From the cell containing the given text, extract its center point as [x, y] coordinate. 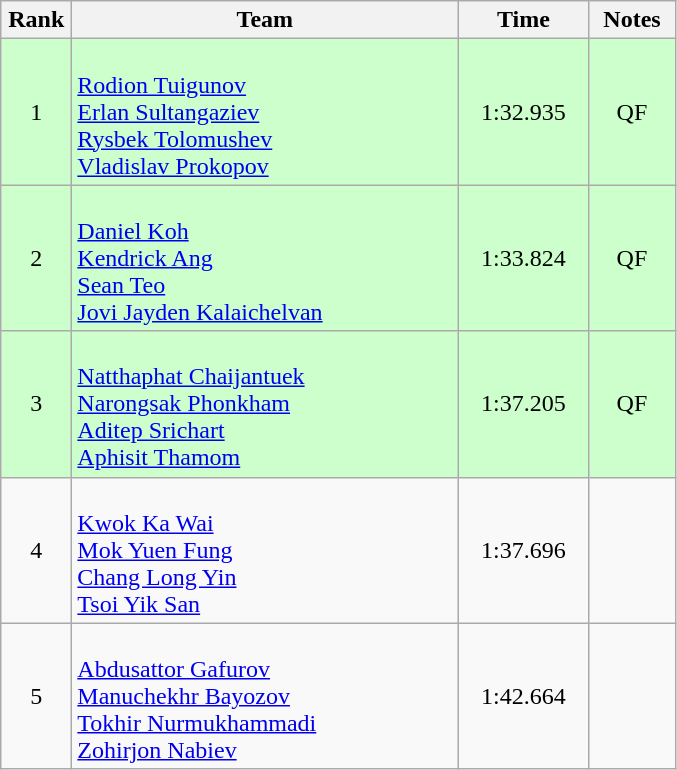
Rank [36, 20]
1:32.935 [524, 112]
Rodion TuigunovErlan SultangazievRysbek TolomushevVladislav Prokopov [265, 112]
Time [524, 20]
3 [36, 404]
5 [36, 696]
Team [265, 20]
2 [36, 258]
Notes [632, 20]
1:42.664 [524, 696]
Abdusattor GafurovManuchekhr BayozovTokhir NurmukhammadiZohirjon Nabiev [265, 696]
1:33.824 [524, 258]
Kwok Ka WaiMok Yuen FungChang Long YinTsoi Yik San [265, 550]
4 [36, 550]
1 [36, 112]
1:37.205 [524, 404]
Natthaphat ChaijantuekNarongsak PhonkhamAditep SrichartAphisit Thamom [265, 404]
1:37.696 [524, 550]
Daniel KohKendrick AngSean TeoJovi Jayden Kalaichelvan [265, 258]
